Pinpoint the cell where the given text exists, returning its [X, Y] midpoint coordinate. 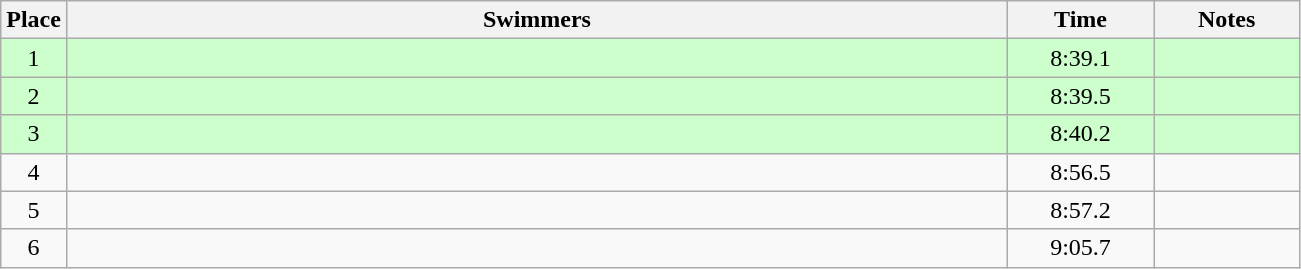
4 [34, 172]
2 [34, 96]
Notes [1227, 20]
6 [34, 248]
3 [34, 134]
8:56.5 [1081, 172]
Place [34, 20]
Swimmers [536, 20]
Time [1081, 20]
5 [34, 210]
1 [34, 58]
8:39.5 [1081, 96]
8:39.1 [1081, 58]
8:40.2 [1081, 134]
9:05.7 [1081, 248]
8:57.2 [1081, 210]
